Provide the [X, Y] coordinate of the cell's center where the given text is located.  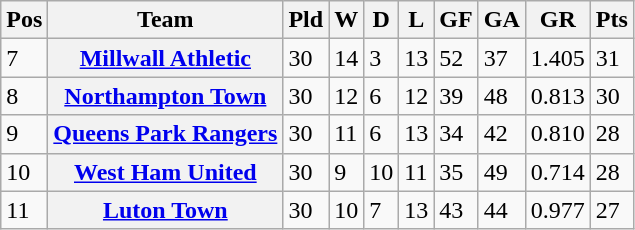
GF [456, 20]
27 [612, 210]
52 [456, 58]
D [382, 20]
39 [456, 96]
31 [612, 58]
1.405 [558, 58]
Team [166, 20]
3 [382, 58]
GA [502, 20]
0.813 [558, 96]
0.714 [558, 172]
Pts [612, 20]
42 [502, 134]
0.977 [558, 210]
GR [558, 20]
Luton Town [166, 210]
34 [456, 134]
0.810 [558, 134]
35 [456, 172]
48 [502, 96]
Queens Park Rangers [166, 134]
W [346, 20]
14 [346, 58]
Northampton Town [166, 96]
8 [24, 96]
West Ham United [166, 172]
Pld [306, 20]
49 [502, 172]
Pos [24, 20]
Millwall Athletic [166, 58]
44 [502, 210]
37 [502, 58]
43 [456, 210]
L [416, 20]
